Find where the given text appears and provide that cell's center as (X, Y) coordinate. 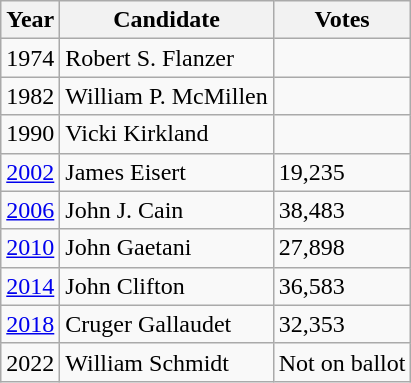
1990 (30, 134)
2002 (30, 172)
38,483 (342, 210)
Votes (342, 20)
1982 (30, 96)
Vicki Kirkland (166, 134)
2018 (30, 324)
Candidate (166, 20)
Robert S. Flanzer (166, 58)
John Clifton (166, 286)
Not on ballot (342, 362)
Cruger Gallaudet (166, 324)
2010 (30, 248)
2022 (30, 362)
James Eisert (166, 172)
John J. Cain (166, 210)
William P. McMillen (166, 96)
36,583 (342, 286)
27,898 (342, 248)
2006 (30, 210)
32,353 (342, 324)
1974 (30, 58)
2014 (30, 286)
19,235 (342, 172)
Year (30, 20)
John Gaetani (166, 248)
William Schmidt (166, 362)
